Determine the (X, Y) coordinate at the center of the cell enclosing the given text.  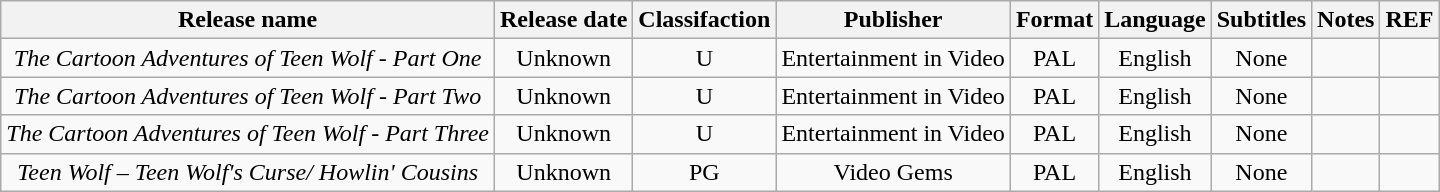
The Cartoon Adventures of Teen Wolf - Part Three (248, 134)
Publisher (893, 20)
Format (1054, 20)
Classifaction (704, 20)
Release name (248, 20)
PG (704, 172)
Subtitles (1261, 20)
Video Gems (893, 172)
The Cartoon Adventures of Teen Wolf - Part One (248, 58)
REF (1410, 20)
Notes (1346, 20)
Release date (563, 20)
Teen Wolf – Teen Wolf's Curse/ Howlin' Cousins (248, 172)
The Cartoon Adventures of Teen Wolf - Part Two (248, 96)
Language (1155, 20)
